Scan for the cell matching the given text and deliver its (x, y) coordinate at center. 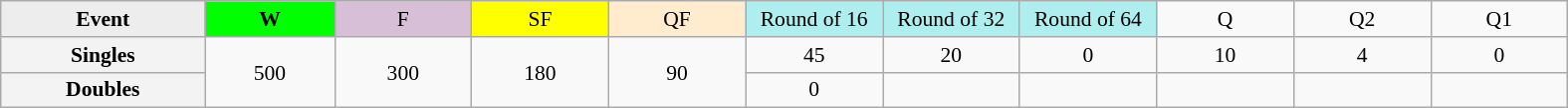
W (270, 19)
Q2 (1362, 19)
Q1 (1499, 19)
20 (951, 55)
180 (541, 72)
F (403, 19)
Event (104, 19)
10 (1226, 55)
SF (541, 19)
Round of 32 (951, 19)
300 (403, 72)
4 (1362, 55)
Singles (104, 55)
90 (677, 72)
Q (1226, 19)
Doubles (104, 90)
QF (677, 19)
Round of 16 (814, 19)
Round of 64 (1088, 19)
45 (814, 55)
500 (270, 72)
